Detect which cell encompasses the target text, then output its [X, Y] center coordinate. 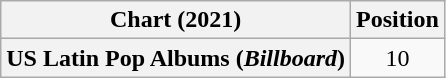
10 [398, 58]
Chart (2021) [176, 20]
US Latin Pop Albums (Billboard) [176, 58]
Position [398, 20]
